Output the [x, y] coordinate of the center of the cell containing the given text.  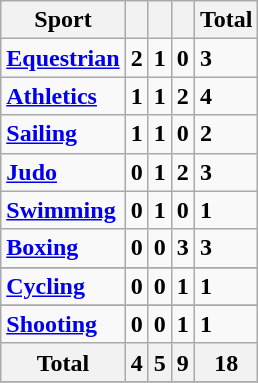
Athletics [63, 96]
Cycling [63, 286]
Shooting [63, 324]
5 [160, 362]
18 [226, 362]
Judo [63, 172]
Boxing [63, 248]
Swimming [63, 210]
Equestrian [63, 58]
Sport [63, 20]
Sailing [63, 134]
9 [182, 362]
